Detect which cell encompasses the target text, then output its (x, y) center coordinate. 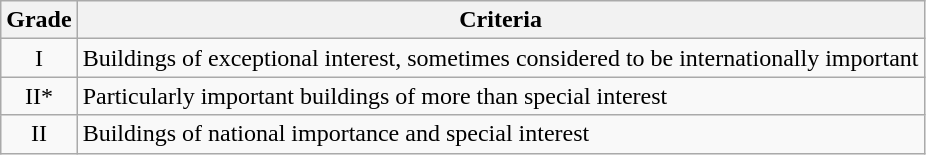
Buildings of exceptional interest, sometimes considered to be internationally important (500, 58)
Buildings of national importance and special interest (500, 134)
I (39, 58)
Grade (39, 20)
Particularly important buildings of more than special interest (500, 96)
II* (39, 96)
Criteria (500, 20)
II (39, 134)
